Return [X, Y] of the center of cell containing provided text 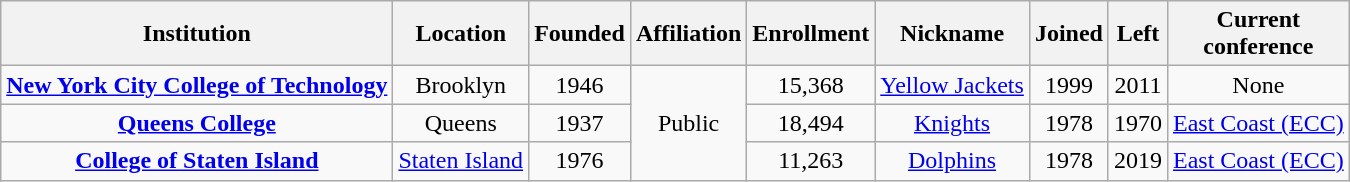
Dolphins [952, 161]
Knights [952, 123]
2011 [1138, 85]
1937 [580, 123]
Enrollment [811, 34]
Yellow Jackets [952, 85]
Nickname [952, 34]
College of Staten Island [197, 161]
1970 [1138, 123]
Institution [197, 34]
New York City College of Technology [197, 85]
Affiliation [688, 34]
18,494 [811, 123]
Currentconference [1258, 34]
1946 [580, 85]
Brooklyn [461, 85]
Location [461, 34]
1999 [1068, 85]
Queens [461, 123]
Queens College [197, 123]
2019 [1138, 161]
Joined [1068, 34]
None [1258, 85]
1976 [580, 161]
11,263 [811, 161]
Left [1138, 34]
Staten Island [461, 161]
Public [688, 123]
Founded [580, 34]
15,368 [811, 85]
